Find where the given text appears and provide that cell's center as [x, y] coordinate. 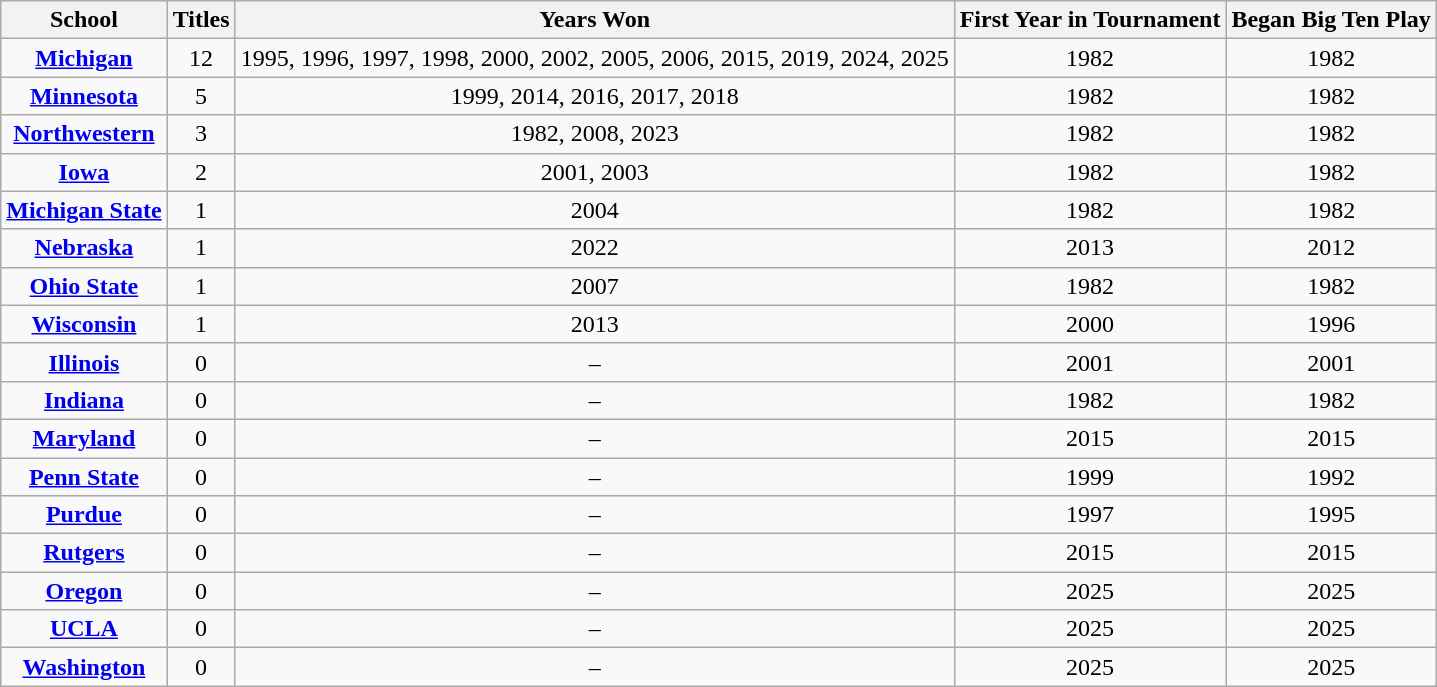
First Year in Tournament [1090, 20]
Wisconsin [84, 324]
1996 [1331, 324]
Maryland [84, 438]
School [84, 20]
1997 [1090, 515]
Titles [201, 20]
Northwestern [84, 134]
Illinois [84, 362]
Oregon [84, 591]
1995 [1331, 515]
2004 [594, 210]
Years Won [594, 20]
5 [201, 96]
3 [201, 134]
2 [201, 172]
2012 [1331, 248]
Washington [84, 667]
1992 [1331, 477]
1999, 2014, 2016, 2017, 2018 [594, 96]
1999 [1090, 477]
2007 [594, 286]
Began Big Ten Play [1331, 20]
Nebraska [84, 248]
Indiana [84, 400]
Iowa [84, 172]
12 [201, 58]
Rutgers [84, 553]
Ohio State [84, 286]
UCLA [84, 629]
Penn State [84, 477]
1982, 2008, 2023 [594, 134]
Michigan [84, 58]
Minnesota [84, 96]
Purdue [84, 515]
Michigan State [84, 210]
2000 [1090, 324]
2022 [594, 248]
1995, 1996, 1997, 1998, 2000, 2002, 2005, 2006, 2015, 2019, 2024, 2025 [594, 58]
2001, 2003 [594, 172]
